Return the (x, y) coordinate for the center point of the cell that contains the specified text.  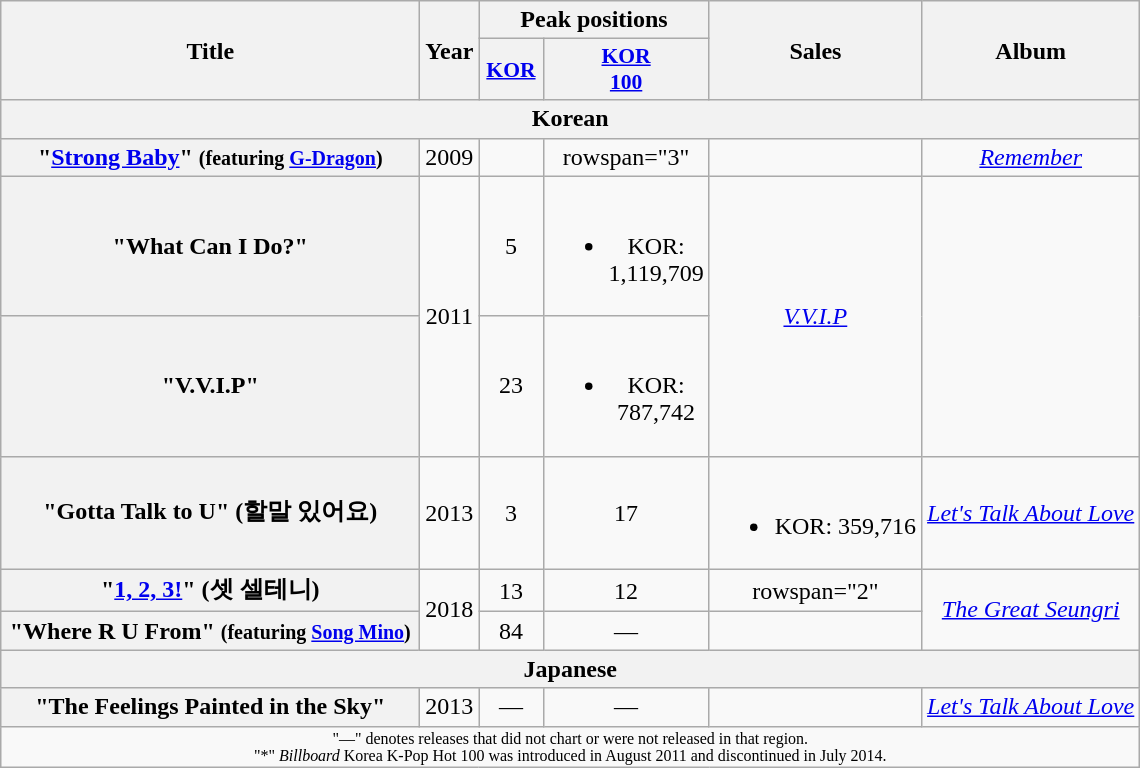
Sales (815, 50)
KOR (511, 70)
"The Feelings Painted in the Sky" (210, 707)
KOR: 1,119,709 (626, 246)
17 (626, 512)
"What Can I Do?" (210, 246)
Year (450, 50)
Japanese (570, 669)
V.V.I.P (815, 316)
KOR: 359,716 (815, 512)
KOR100 (626, 70)
rowspan="2" (815, 590)
"V.V.I.P" (210, 386)
Peak positions (594, 20)
5 (511, 246)
"Strong Baby" (featuring G-Dragon) (210, 157)
KOR: 787,742 (626, 386)
Remember (1031, 157)
"Gotta Talk to U" (할말 있어요) (210, 512)
3 (511, 512)
rowspan="3" (626, 157)
Album (1031, 50)
The Great Seungri (1031, 610)
13 (511, 590)
2011 (450, 316)
Title (210, 50)
12 (626, 590)
23 (511, 386)
2009 (450, 157)
2018 (450, 610)
"Where R U From" (featuring Song Mino) (210, 631)
"1, 2, 3!" (셋 셀테니) (210, 590)
Korean (570, 119)
84 (511, 631)
